From the cell containing the given text, extract its center point as [X, Y] coordinate. 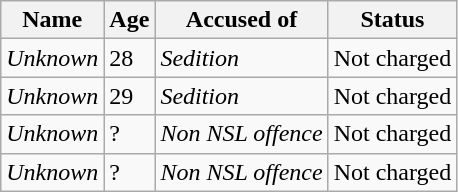
29 [130, 96]
Age [130, 20]
Status [392, 20]
28 [130, 58]
Name [52, 20]
Accused of [242, 20]
